Scan for the cell matching the given text and deliver its (X, Y) coordinate at center. 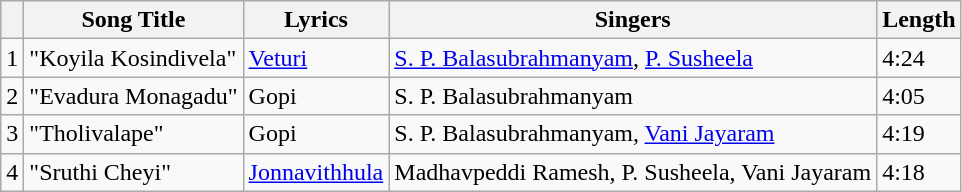
1 (12, 58)
"Sruthi Cheyi" (134, 172)
"Koyila Kosindivela" (134, 58)
Madhavpeddi Ramesh, P. Susheela, Vani Jayaram (633, 172)
Veturi (316, 58)
4:19 (919, 134)
S. P. Balasubrahmanyam, Vani Jayaram (633, 134)
4 (12, 172)
Song Title (134, 20)
3 (12, 134)
4:05 (919, 96)
4:24 (919, 58)
4:18 (919, 172)
S. P. Balasubrahmanyam (633, 96)
Lyrics (316, 20)
Singers (633, 20)
"Tholivalape" (134, 134)
Length (919, 20)
S. P. Balasubrahmanyam, P. Susheela (633, 58)
2 (12, 96)
Jonnavithhula (316, 172)
"Evadura Monagadu" (134, 96)
